Provide the (x, y) coordinate of the cell's center where the given text is located.  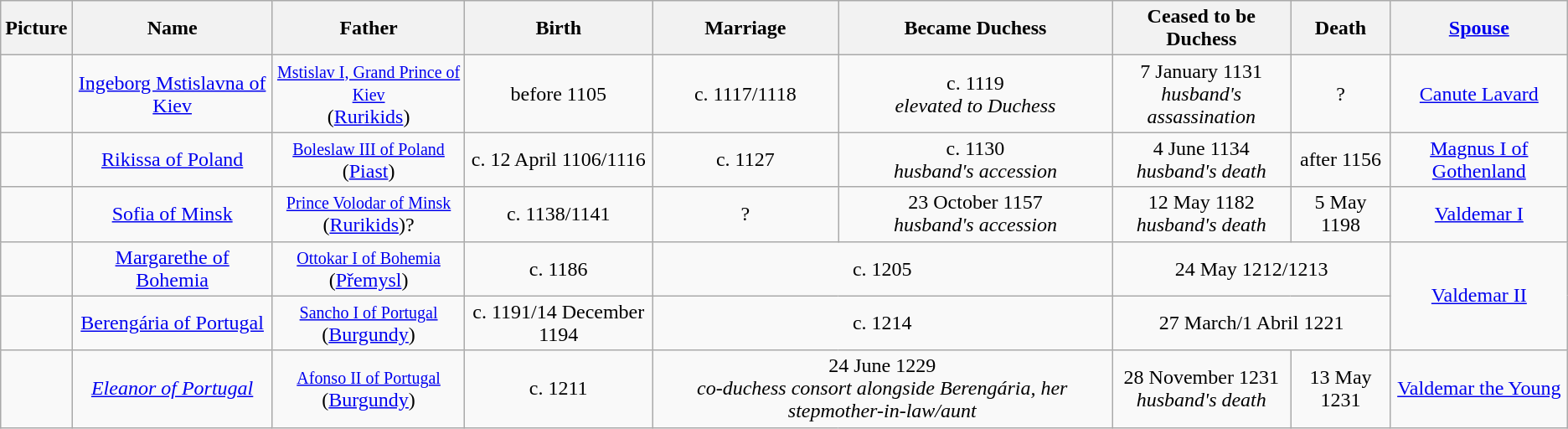
Father (369, 28)
c. 1127 (745, 159)
Afonso II of Portugal (Burgundy) (369, 389)
Marriage (745, 28)
after 1156 (1341, 159)
Became Duchess (975, 28)
28 November 1231husband's death (1201, 389)
Valdemar II (1479, 296)
Rikissa of Poland (173, 159)
Spouse (1479, 28)
c. 1117/1118 (745, 94)
c. 1130husband's accession (975, 159)
before 1105 (559, 94)
23 October 1157husband's accession (975, 214)
c. 12 April 1106/1116 (559, 159)
c. 1138/1141 (559, 214)
Ceased to be Duchess (1201, 28)
Ottokar I of Bohemia (Přemysl) (369, 268)
5 May 1198 (1341, 214)
Sofia of Minsk (173, 214)
Picture (37, 28)
12 May 1182husband's death (1201, 214)
Margarethe of Bohemia (173, 268)
Eleanor of Portugal (173, 389)
Name (173, 28)
c. 1211 (559, 389)
Valdemar I (1479, 214)
24 June 1229co-duchess consort alongside Berengária, her stepmother-in-law/aunt (883, 389)
Magnus I of Gothenland (1479, 159)
c. 1191/14 December 1194 (559, 323)
c. 1119 elevated to Duchess (975, 94)
Berengária of Portugal (173, 323)
13 May 1231 (1341, 389)
7 January 1131husband's assassination (1201, 94)
Birth (559, 28)
Death (1341, 28)
c. 1205 (883, 268)
Valdemar the Young (1479, 389)
24 May 1212/1213 (1251, 268)
Boleslaw III of Poland (Piast) (369, 159)
4 June 1134husband's death (1201, 159)
Sancho I of Portugal (Burgundy) (369, 323)
Ingeborg Mstislavna of Kiev (173, 94)
27 March/1 Abril 1221 (1251, 323)
Mstislav I, Grand Prince of Kiev(Rurikids) (369, 94)
c. 1186 (559, 268)
Prince Volodar of Minsk(Rurikids)? (369, 214)
Canute Lavard (1479, 94)
c. 1214 (883, 323)
